Identify which cell holds the provided text, then report its [X, Y] central coordinate. 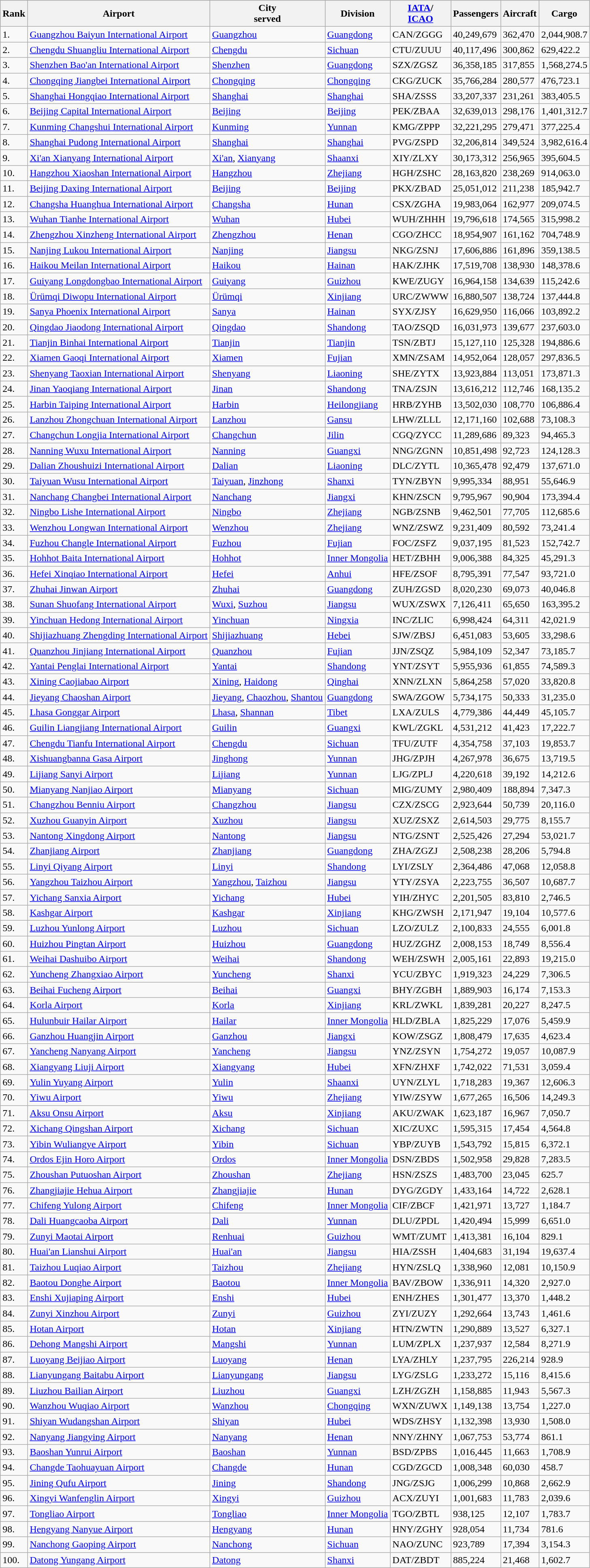
61,855 [520, 666]
2,171,947 [475, 913]
Luoyang Beijiao Airport [119, 1360]
SJW/ZBSJ [421, 635]
Yibin [267, 1144]
13. [14, 219]
Aircraft [520, 14]
Chifeng Yulong Airport [119, 1206]
Fuzhou Changle International Airport [119, 543]
Changzhou [267, 805]
2,628.1 [564, 1190]
XFN/ZHXF [421, 1067]
48. [14, 759]
69,073 [520, 589]
3. [14, 65]
74. [14, 1159]
Nantong [267, 836]
HSN/ZSZS [421, 1174]
78. [14, 1221]
20. [14, 327]
Xiamen [267, 358]
Huizhou Pingtan Airport [119, 944]
SWA/ZGOW [421, 697]
Lanzhou [267, 419]
928,054 [475, 1529]
62. [14, 974]
29,775 [520, 820]
Yuncheng Zhangxiao Airport [119, 974]
Yancheng Nanyang Airport [119, 1051]
Nanning Wuxu International Airport [119, 451]
JHG/ZPJH [421, 759]
57. [14, 897]
Luzhou Yunlong Airport [119, 928]
38. [14, 604]
DAT/ZBDT [421, 1560]
CSX/ZGHA [421, 204]
27. [14, 435]
7,306.5 [564, 974]
LHW/ZLLL [421, 419]
194,886.6 [564, 343]
Beihai [267, 990]
13,754 [520, 1406]
Taizhou [267, 1267]
Korla [267, 1005]
47,068 [520, 866]
Ningbo [267, 512]
Nanjing Lukou International Airport [119, 250]
43. [14, 681]
CGQ/ZYCC [421, 435]
XUZ/ZSXZ [421, 820]
TNA/ZSJN [421, 389]
Wuhan Tianhe International Airport [119, 219]
9,995,334 [475, 481]
19,104 [520, 913]
73,241.4 [564, 528]
92,723 [520, 451]
300,862 [520, 50]
75. [14, 1174]
Jining [267, 1483]
Zhangjiajie [267, 1190]
Jinan [267, 389]
16. [14, 266]
17,519,708 [475, 266]
704,748.9 [564, 235]
1,708.9 [564, 1452]
Xi'an, Xianyang [267, 157]
92. [14, 1437]
JJN/ZSQZ [421, 651]
16,967 [520, 1113]
1,301,477 [475, 1298]
1,839,281 [475, 1005]
Yibin Wuliangye Airport [119, 1144]
2,614,503 [475, 820]
19. [14, 312]
BSD/ZPBS [421, 1452]
BAV/ZBOW [421, 1283]
6,651.0 [564, 1221]
Nanyang [267, 1437]
923,789 [475, 1545]
Nanchong Gaoping Airport [119, 1545]
Dalian Zhoushuizi International Airport [119, 466]
17,454 [520, 1128]
Luzhou [267, 928]
1,290,889 [475, 1329]
81. [14, 1267]
NTG/ZSNT [421, 836]
MIG/ZUMY [421, 789]
4,564.8 [564, 1128]
HET/ZBHH [421, 558]
36,675 [520, 759]
Nanchang Changbei International Airport [119, 497]
16,629,950 [475, 312]
Yuncheng [267, 974]
73. [14, 1144]
65. [14, 1021]
ZYI/ZUZY [421, 1313]
781.6 [564, 1529]
Zhanjiang Airport [119, 851]
YIH/ZHYC [421, 897]
36,507 [520, 882]
33,820.8 [564, 681]
237,603.0 [564, 327]
DLU/ZPDL [421, 1221]
51. [14, 805]
Hengyang [267, 1529]
173,871.3 [564, 373]
256,965 [520, 157]
Beijing Daxing International Airport [119, 188]
19,796,618 [475, 219]
1,067,753 [475, 1437]
16,104 [520, 1236]
Chongqing Jiangbei International Airport [119, 81]
IATA/ICAO [421, 14]
8. [14, 142]
DLC/ZYTL [421, 466]
KWL/ZGKL [421, 728]
14,722 [520, 1190]
625.7 [564, 1174]
163,395.2 [564, 604]
Hohhot [267, 558]
Shenyang [267, 373]
Yancheng [267, 1051]
1,623,187 [475, 1113]
Kunming [267, 127]
YIW/ZSYW [421, 1098]
162,977 [520, 204]
87. [14, 1360]
Xining Caojiabao Airport [119, 681]
YNT/ZSYT [421, 666]
93. [14, 1452]
Yichang Sanxia Airport [119, 897]
2,364,486 [475, 866]
25,051,012 [475, 188]
238,269 [520, 173]
CTU/ZUUU [421, 50]
WDS/ZHSY [421, 1421]
Quanzhou [267, 651]
Gansu [358, 419]
HGH/ZSHC [421, 173]
52. [14, 820]
128,057 [520, 358]
85. [14, 1329]
3,982,616.4 [564, 142]
ACX/ZUYI [421, 1498]
Division [358, 14]
Zhengzhou Xinzheng International Airport [119, 235]
KHG/ZWSH [421, 913]
231,261 [520, 96]
7,126,411 [475, 604]
ENH/ZHES [421, 1298]
Changzhou Benniu Airport [119, 805]
CZX/ZSCG [421, 805]
Hotan [267, 1329]
50,333 [520, 697]
6,327.1 [564, 1329]
Xining, Haidong [267, 681]
13,527 [520, 1329]
Ordos [267, 1159]
55. [14, 866]
14,320 [520, 1283]
16,964,158 [475, 281]
28,206 [520, 851]
YBP/ZUYB [421, 1144]
33,298.6 [564, 635]
TFU/ZUTF [421, 743]
1,237,937 [475, 1344]
22,893 [520, 959]
137,671.0 [564, 466]
KRL/ZWKL [421, 1005]
24,555 [520, 928]
71. [14, 1113]
7. [14, 127]
11,783 [520, 1498]
10,087.9 [564, 1051]
Nanjing [267, 250]
Shenzhen [267, 65]
885,224 [475, 1560]
Lianyungang Baitabu Airport [119, 1375]
108,770 [520, 404]
209,074.5 [564, 204]
139,677 [520, 327]
8,155.7 [564, 820]
Xichang Qingshan Airport [119, 1128]
12,606.3 [564, 1082]
12,107 [520, 1514]
90. [14, 1406]
2,044,908.7 [564, 34]
349,524 [520, 142]
138,930 [520, 266]
59. [14, 928]
Mianyang [267, 789]
41,423 [520, 728]
Wuhan [267, 219]
35. [14, 558]
4,267,978 [475, 759]
LJG/ZPLJ [421, 774]
58. [14, 913]
Changsha [267, 204]
XIY/ZLXY [421, 157]
Yulin Yuyang Airport [119, 1082]
LUM/ZPLX [421, 1344]
395,604.5 [564, 157]
36,358,185 [475, 65]
80,592 [520, 528]
113,051 [520, 373]
14. [14, 235]
14,212.6 [564, 774]
458.7 [564, 1468]
HFE/ZSOF [421, 574]
FOC/ZSFZ [421, 543]
Hebei [358, 635]
YTY/ZSYA [421, 882]
Sunan Shuofang International Airport [119, 604]
Zhengzhou [267, 235]
12,171,160 [475, 419]
CGO/ZHCC [421, 235]
Nanchong [267, 1545]
68. [14, 1067]
2,100,833 [475, 928]
4,354,758 [475, 743]
Ürümqi [267, 296]
19,853.7 [564, 743]
1,292,664 [475, 1313]
280,577 [520, 81]
4,531,212 [475, 728]
Jining Qufu Airport [119, 1483]
NKG/ZSNJ [421, 250]
Guangzhou Baiyun International Airport [119, 34]
WEH/ZSWH [421, 959]
25. [14, 404]
185,942.7 [564, 188]
53. [14, 836]
Anhui [358, 574]
WNZ/ZSWZ [421, 528]
17,635 [520, 1036]
YCU/ZBYC [421, 974]
Shanghai Hongqiao International Airport [119, 96]
1,595,315 [475, 1128]
Xuzhou Guanyin Airport [119, 820]
Yiwu [267, 1098]
Hangzhou Xiaoshan International Airport [119, 173]
73,185.7 [564, 651]
1,413,381 [475, 1236]
UYN/ZLYL [421, 1082]
Passengers [475, 14]
52,347 [520, 651]
Zhangjiajie Hehua Airport [119, 1190]
Mianyang Nanjiao Airport [119, 789]
Qinghai [358, 681]
188,894 [520, 789]
3,059.4 [564, 1067]
94. [14, 1468]
9,795,967 [475, 497]
377,225.4 [564, 127]
63. [14, 990]
Jieyang Chaoshan Airport [119, 697]
WUH/ZHHH [421, 219]
44,449 [520, 713]
13,370 [520, 1298]
KHN/ZSCN [421, 497]
11,943 [520, 1390]
URC/ZWWW [421, 296]
Lijiang Sanyi Airport [119, 774]
WUX/ZSWX [421, 604]
SHE/ZYTX [421, 373]
40. [14, 635]
Renhuai [267, 1236]
NNY/ZHNY [421, 1437]
2,005,161 [475, 959]
1,483,700 [475, 1174]
57,020 [520, 681]
34. [14, 543]
64,311 [520, 620]
Shanghai Pudong International Airport [119, 142]
Xingyi Wanfenglin Airport [119, 1498]
42. [14, 666]
77. [14, 1206]
Heilongjiang [358, 404]
21,468 [520, 1560]
Weihai Dashuibo Airport [119, 959]
7,347.3 [564, 789]
Cityserved [267, 14]
5,567.3 [564, 1390]
Shijiazhuang Zhengding International Airport [119, 635]
19,215.0 [564, 959]
11,734 [520, 1529]
Yinchuan Hedong International Airport [119, 620]
Ningxia [358, 620]
476,723.1 [564, 81]
41. [14, 651]
Taiyuan Wusu International Airport [119, 481]
DSN/ZBDS [421, 1159]
55,646.9 [564, 481]
14,952,064 [475, 358]
94,465.3 [564, 435]
35,766,284 [475, 81]
Guiyang Longdongbao International Airport [119, 281]
29. [14, 466]
Liuzhou [267, 1390]
226,214 [520, 1360]
Baoshan [267, 1452]
88. [14, 1375]
298,176 [520, 111]
1,001,683 [475, 1498]
1,420,494 [475, 1221]
134,639 [520, 281]
31. [14, 497]
Haikou [267, 266]
Korla Airport [119, 1005]
1,448.2 [564, 1298]
83,810 [520, 897]
HYN/ZSLQ [421, 1267]
JNG/ZSJG [421, 1483]
161,162 [520, 235]
Nanning [267, 451]
1,783.7 [564, 1514]
NNG/ZGNN [421, 451]
INC/ZLIC [421, 620]
Ürümqi Diwopu International Airport [119, 296]
1,404,683 [475, 1252]
5,734,175 [475, 697]
Zhoushan [267, 1174]
315,998.2 [564, 219]
1,336,911 [475, 1283]
24,229 [520, 974]
20,227 [520, 1005]
47. [14, 743]
XNN/ZLXN [421, 681]
2. [14, 50]
Quanzhou Jinjiang International Airport [119, 651]
TGO/ZBTL [421, 1514]
Weihai [267, 959]
Tongliao Airport [119, 1514]
Baoshan Yunrui Airport [119, 1452]
Luoyang [267, 1360]
KOW/ZSGZ [421, 1036]
Fuzhou [267, 543]
33. [14, 528]
LYA/ZHLY [421, 1360]
18. [14, 296]
Mangshi [267, 1344]
Xingyi [267, 1498]
71,531 [520, 1067]
70. [14, 1098]
31,194 [520, 1252]
Wanzhou [267, 1406]
98. [14, 1529]
2,201,505 [475, 897]
Wuxi, Suzhou [267, 604]
HTN/ZWTN [421, 1329]
4,779,386 [475, 713]
53,605 [520, 635]
Harbin [267, 404]
Shiyan [267, 1421]
13,923,884 [475, 373]
7,153.3 [564, 990]
Linyi Qiyang Airport [119, 866]
Hailar [267, 1021]
13,930 [520, 1421]
60,030 [520, 1468]
Rank [14, 14]
64. [14, 1005]
HUZ/ZGHZ [421, 944]
Jieyang, Chaozhou, Shantou [267, 697]
37,103 [520, 743]
83. [14, 1298]
5. [14, 96]
10,868 [520, 1483]
97. [14, 1514]
84. [14, 1313]
1,602.7 [564, 1560]
99. [14, 1545]
362,470 [520, 34]
1,016,445 [475, 1452]
29,828 [520, 1159]
30,173,312 [475, 157]
138,724 [520, 296]
Hulunbuir Hailar Airport [119, 1021]
24. [14, 389]
Jilin [358, 435]
Shenyang Taoxian International Airport [119, 373]
23,045 [520, 1174]
Ganzhou [267, 1036]
13,727 [520, 1206]
LZH/ZGZH [421, 1390]
Aksu [267, 1113]
Taizhou Luqiao Airport [119, 1267]
8,020,230 [475, 589]
LYG/ZSLG [421, 1375]
2,746.5 [564, 897]
WMT/ZUMT [421, 1236]
HNY/ZGHY [421, 1529]
DYG/ZGDY [421, 1190]
Yulin [267, 1082]
69. [14, 1082]
13,719.5 [564, 759]
1,401,312.7 [564, 111]
91. [14, 1421]
1,433,164 [475, 1190]
Tibet [358, 713]
Tongliao [267, 1514]
Nantong Xingdong Airport [119, 836]
Zunyi Maotai Airport [119, 1236]
1,237,795 [475, 1360]
1,008,348 [475, 1468]
Chengdu Shuangliu International Airport [119, 50]
67. [14, 1051]
2,223,755 [475, 882]
82. [14, 1283]
2,008,153 [475, 944]
14,249.3 [564, 1098]
Kunming Changshui International Airport [119, 127]
31,235.0 [564, 697]
1,184.7 [564, 1206]
928.9 [564, 1360]
103,892.2 [564, 312]
17. [14, 281]
27,294 [520, 836]
45,291.3 [564, 558]
96. [14, 1498]
Zhoushan Putuoshan Airport [119, 1174]
Sanya Phoenix International Airport [119, 312]
112,746 [520, 389]
SHA/ZSSS [421, 96]
115,242.6 [564, 281]
Zhuhai Jinwan Airport [119, 589]
279,471 [520, 127]
10,577.6 [564, 913]
297,836.5 [564, 358]
Guilin [267, 728]
17,076 [520, 1021]
WXN/ZUWX [421, 1406]
Chengdu Tianfu International Airport [119, 743]
Linyi [267, 866]
15,999 [520, 1221]
1,338,960 [475, 1267]
TAO/ZSQD [421, 327]
PEK/ZBAA [421, 111]
Jinan Yaoqiang International Airport [119, 389]
Guangzhou [267, 34]
1,825,229 [475, 1021]
CAN/ZGGG [421, 34]
8,415.6 [564, 1375]
TYN/ZBYN [421, 481]
161,896 [520, 250]
42,021.9 [564, 620]
Changde Taohuayuan Airport [119, 1468]
65,650 [520, 604]
YNZ/ZSYN [421, 1051]
32,221,295 [475, 127]
30. [14, 481]
Beijing Capital International Airport [119, 111]
Kashgar Airport [119, 913]
26. [14, 419]
5,955,936 [475, 666]
NGB/ZSNB [421, 512]
39. [14, 620]
37. [14, 589]
54. [14, 851]
95. [14, 1483]
Haikou Meilan International Airport [119, 266]
88,951 [520, 481]
1,508.0 [564, 1421]
12,584 [520, 1344]
Taiyuan, Jinzhong [267, 481]
17,394 [520, 1545]
LXA/ZULS [421, 713]
9,231,409 [475, 528]
KMG/ZPPP [421, 127]
93,721.0 [564, 574]
173,394.4 [564, 497]
4,623.4 [564, 1036]
1,421,971 [475, 1206]
12. [14, 204]
Changchun Longjia International Airport [119, 435]
Jinghong [267, 759]
Qingdao [267, 327]
22. [14, 358]
44. [14, 697]
148,378.6 [564, 266]
3,154.3 [564, 1545]
Wanzhou Wuqiao Airport [119, 1406]
17,222.7 [564, 728]
6. [14, 111]
914,063.0 [564, 173]
Datong Yungang Airport [119, 1560]
Yangzhou Taizhou Airport [119, 882]
BHY/ZGBH [421, 990]
1,718,283 [475, 1082]
829.1 [564, 1236]
116,066 [520, 312]
2,980,409 [475, 789]
9. [14, 157]
152,742.7 [564, 543]
13,502,030 [475, 404]
50. [14, 789]
40,249,679 [475, 34]
LZO/ZULZ [421, 928]
ZHA/ZGZJ [421, 851]
10,150.9 [564, 1267]
PVG/ZSPD [421, 142]
1,568,274.5 [564, 65]
6,372.1 [564, 1144]
12,081 [520, 1267]
NAO/ZUNC [421, 1545]
9,037,195 [475, 543]
Changchun [267, 435]
15,127,110 [475, 343]
Beihai Fucheng Airport [119, 990]
45,105.7 [564, 713]
40,117,496 [475, 50]
15,815 [520, 1144]
Shiyan Wudangshan Airport [119, 1421]
Shijiazhuang [267, 635]
HIA/ZSSH [421, 1252]
Airport [119, 14]
16,031,973 [475, 327]
106,886.4 [564, 404]
23. [14, 373]
12,058.8 [564, 866]
Harbin Taiping International Airport [119, 404]
16,174 [520, 990]
CGD/ZGCD [421, 1468]
84,325 [520, 558]
5,864,258 [475, 681]
66. [14, 1036]
49. [14, 774]
77,705 [520, 512]
5,984,109 [475, 651]
20,116.0 [564, 805]
90,904 [520, 497]
Shenzhen Bao'an International Airport [119, 65]
16,880,507 [475, 296]
2,662.9 [564, 1483]
10,851,498 [475, 451]
Xuzhou [267, 820]
KWE/ZUGY [421, 281]
Yiwu Airport [119, 1098]
XIC/ZUXC [421, 1128]
1,461.6 [564, 1313]
73,108.3 [564, 419]
ZUH/ZGSD [421, 589]
60. [14, 944]
77,547 [520, 574]
Huizhou [267, 944]
Zhuhai [267, 589]
1,754,272 [475, 1051]
1,677,265 [475, 1098]
Xiamen Gaoqi International Airport [119, 358]
1,919,323 [475, 974]
1,808,479 [475, 1036]
1,502,958 [475, 1159]
10,365,478 [475, 466]
Wenzhou [267, 528]
32,639,013 [475, 111]
6,451,083 [475, 635]
53,021.7 [564, 836]
9,006,388 [475, 558]
112,685.6 [564, 512]
11,289,686 [475, 435]
Xiangyang [267, 1067]
16,506 [520, 1098]
56. [14, 882]
33,207,337 [475, 96]
HRB/ZYHB [421, 404]
XMN/ZSAM [421, 358]
Nanchang [267, 497]
4. [14, 81]
174,565 [520, 219]
Hotan Airport [119, 1329]
19,637.4 [564, 1252]
1,006,299 [475, 1483]
Enshi Xujiaping Airport [119, 1298]
Guilin Liangjiang International Airport [119, 728]
629,422.2 [564, 50]
SYX/ZJSY [421, 312]
53,774 [520, 1437]
8,247.5 [564, 1005]
Yantai [267, 666]
938,125 [475, 1514]
102,688 [520, 419]
124,128.3 [564, 451]
76. [14, 1190]
Hangzhou [267, 173]
Yangzhou, Taizhou [267, 882]
168,135.2 [564, 389]
LYI/ZSLY [421, 866]
15. [14, 250]
PKX/ZBAD [421, 188]
32. [14, 512]
Xi'an Xianyang International Airport [119, 157]
92,479 [520, 466]
Kashgar [267, 913]
1,132,398 [475, 1421]
SZX/ZGSZ [421, 65]
11,663 [520, 1452]
28. [14, 451]
72. [14, 1128]
137,444.8 [564, 296]
39,192 [520, 774]
Hengyang Nanyue Airport [119, 1529]
2,927.0 [564, 1283]
Xiangyang Liuji Airport [119, 1067]
19,983,064 [475, 204]
CIF/ZBCF [421, 1206]
383,405.5 [564, 96]
1,149,138 [475, 1406]
9,462,501 [475, 512]
61. [14, 959]
79. [14, 1236]
Huai'an [267, 1252]
Aksu Onsu Airport [119, 1113]
45. [14, 713]
28,163,820 [475, 173]
Lijiang [267, 774]
74,589.3 [564, 666]
89. [14, 1390]
125,328 [520, 343]
10,687.7 [564, 882]
2,508,238 [475, 851]
Yantai Penglai International Airport [119, 666]
40,046.8 [564, 589]
Zhanjiang [267, 851]
Wenzhou Longwan International Airport [119, 528]
Changsha Huanghua International Airport [119, 204]
11. [14, 188]
Ordos Ejin Horo Airport [119, 1159]
1,227.0 [564, 1406]
Yichang [267, 897]
17,606,886 [475, 250]
10. [14, 173]
8,271.9 [564, 1344]
2,525,426 [475, 836]
2,923,644 [475, 805]
Zunyi Xinzhou Airport [119, 1313]
Huai'an Lianshui Airport [119, 1252]
Lianyungang [267, 1375]
86. [14, 1344]
7,050.7 [564, 1113]
Dali Huangcaoba Airport [119, 1221]
8,795,391 [475, 574]
Ganzhou Huangjin Airport [119, 1036]
Hefei [267, 574]
Baotou [267, 1283]
Qingdao Jiaodong International Airport [119, 327]
100. [14, 1560]
36. [14, 574]
6,001.8 [564, 928]
Tianjin Binhai International Airport [119, 343]
317,855 [520, 65]
81,523 [520, 543]
13,616,212 [475, 389]
TSN/ZBTJ [421, 343]
Hohhot Baita International Airport [119, 558]
1,889,903 [475, 990]
19,367 [520, 1082]
32,206,814 [475, 142]
Hefei Xinqiao International Airport [119, 574]
5,794.8 [564, 851]
Chifeng [267, 1206]
Datong [267, 1560]
19,057 [520, 1051]
211,238 [520, 188]
15,116 [520, 1375]
Enshi [267, 1298]
Baotou Donghe Airport [119, 1283]
Dehong Mangshi Airport [119, 1344]
Yinchuan [267, 620]
861.1 [564, 1437]
21. [14, 343]
1,158,885 [475, 1390]
Zunyi [267, 1313]
50,739 [520, 805]
Ningbo Lishe International Airport [119, 512]
359,138.5 [564, 250]
Xishuangbanna Gasa Airport [119, 759]
6,998,424 [475, 620]
5,459.9 [564, 1021]
Changde [267, 1468]
46. [14, 728]
1,543,792 [475, 1144]
HAK/ZJHK [421, 266]
1,233,272 [475, 1375]
Sanya [267, 312]
18,749 [520, 944]
80. [14, 1252]
89,323 [520, 435]
7,283.5 [564, 1159]
Xichang [267, 1128]
Dali [267, 1221]
1,742,022 [475, 1067]
Dalian [267, 466]
HLD/ZBLA [421, 1021]
Liuzhou Bailian Airport [119, 1390]
2,039.6 [564, 1498]
Lanzhou Zhongchuan International Airport [119, 419]
AKU/ZWAK [421, 1113]
4,220,618 [475, 774]
18,954,907 [475, 235]
Lhasa Gonggar Airport [119, 713]
13,743 [520, 1313]
Nanyang Jiangying Airport [119, 1437]
Cargo [564, 14]
CKG/ZUCK [421, 81]
Lhasa, Shannan [267, 713]
Guiyang [267, 281]
1. [14, 34]
8,556.4 [564, 944]
